Determine the [X, Y] coordinate at the center of the cell enclosing the given text.  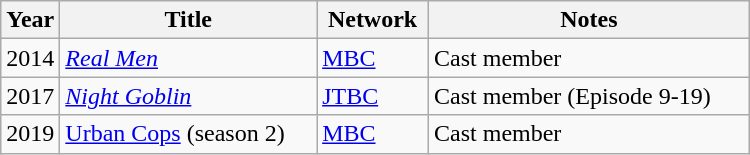
2019 [30, 134]
Cast member (Episode 9-19) [590, 96]
Night Goblin [188, 96]
2014 [30, 58]
Urban Cops (season 2) [188, 134]
2017 [30, 96]
Year [30, 20]
Notes [590, 20]
Network [373, 20]
Real Men [188, 58]
JTBC [373, 96]
Title [188, 20]
